Detect which cell encompasses the target text, then output its [x, y] center coordinate. 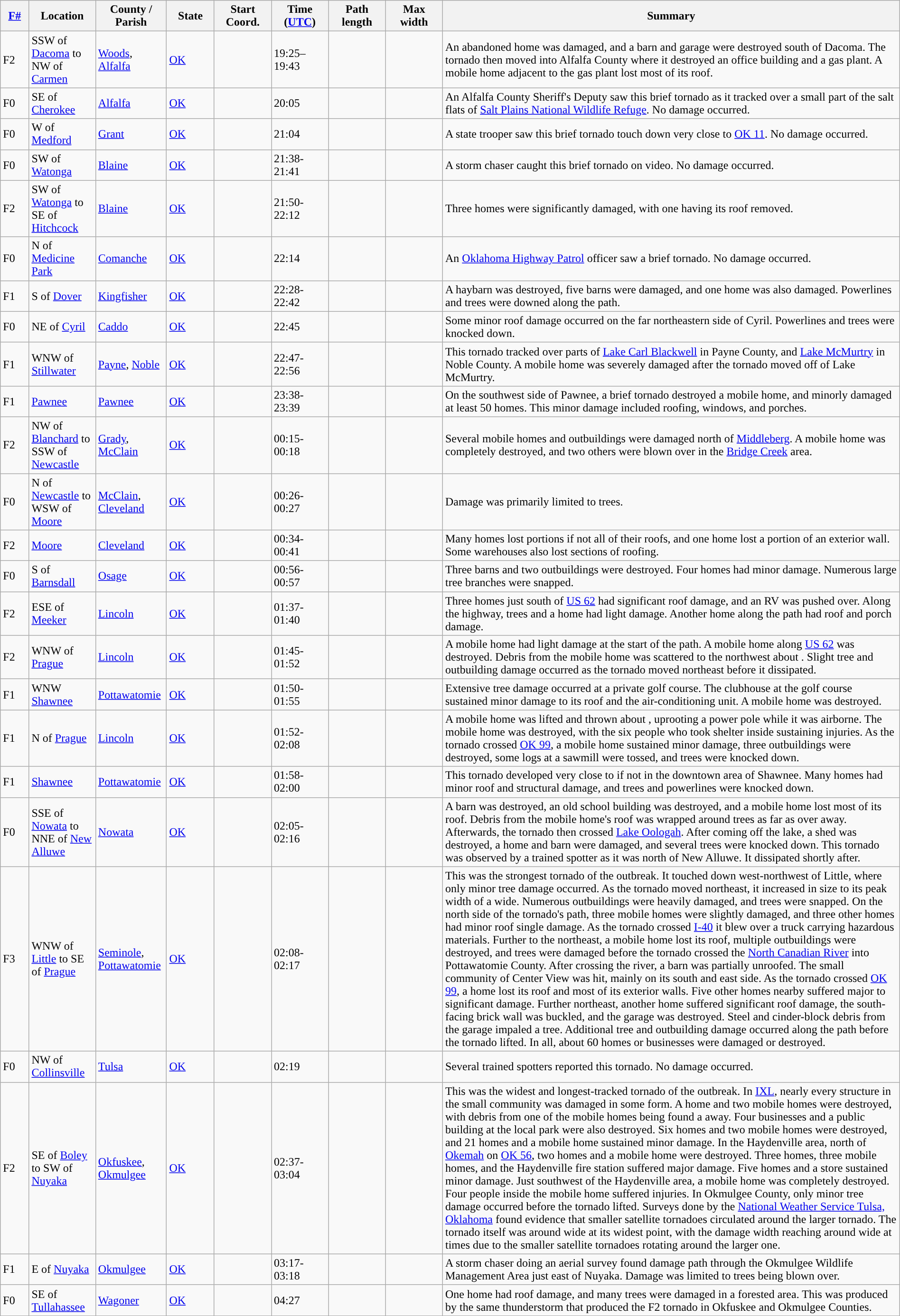
00:26-00:27 [300, 502]
Summary [671, 16]
SSE of Nowata to NNE of New Alluwe [62, 832]
WNW of Prague [62, 657]
Payne, Noble [131, 364]
WNW of Little to SE of Prague [62, 959]
F# [15, 16]
Some minor roof damage occurred on the far northeastern side of Cyril. Powerlines and trees were knocked down. [671, 327]
Kingfisher [131, 296]
Shawnee [62, 782]
S of Barnsdall [62, 576]
SE of Cherokee [62, 103]
WNW Shawnee [62, 695]
Cleveland [131, 546]
Wagoner [131, 1300]
Several trained spotters reported this tornado. No damage occurred. [671, 1067]
01:45-01:52 [300, 657]
Seminole, Pottawatomie [131, 959]
A storm chaser caught this brief tornado on video. No damage occurred. [671, 165]
SE of Boley to SW of Nuyaka [62, 1168]
County / Parish [131, 16]
21:38-21:41 [300, 165]
N of Medicine Park [62, 259]
21:50-22:12 [300, 209]
22:28-22:42 [300, 296]
Grant [131, 134]
An Oklahoma Highway Patrol officer saw a brief tornado. No damage occurred. [671, 259]
Okmulgee [131, 1269]
Comanche [131, 259]
22:47-22:56 [300, 364]
02:19 [300, 1067]
21:04 [300, 134]
WNW of Stillwater [62, 364]
00:56-00:57 [300, 576]
N of Prague [62, 738]
Grady, McClain [131, 445]
Caddo [131, 327]
Path length [357, 16]
01:37-01:40 [300, 614]
01:58-02:00 [300, 782]
Location [62, 16]
NW of Collinsville [62, 1067]
Many homes lost portions if not all of their roofs, and one home lost a portion of an exterior wall. Some warehouses also lost sections of roofing. [671, 546]
02:05-02:16 [300, 832]
NE of Cyril [62, 327]
N of Newcastle to WSW of Moore [62, 502]
E of Nuyaka [62, 1269]
Okfuskee, Okmulgee [131, 1168]
22:14 [300, 259]
Start Coord. [243, 16]
SE of Tullahassee [62, 1300]
01:52-02:08 [300, 738]
02:37-03:04 [300, 1168]
ESE of Meeker [62, 614]
20:05 [300, 103]
19:25–19:43 [300, 60]
Woods, Alfalfa [131, 60]
00:15-00:18 [300, 445]
S of Dover [62, 296]
00:34-00:41 [300, 546]
Three homes were significantly damaged, with one having its roof removed. [671, 209]
State [190, 16]
SW of Watonga to SE of Hitchcock [62, 209]
02:08-02:17 [300, 959]
23:38-23:39 [300, 401]
Alfalfa [131, 103]
F3 [15, 959]
A haybarn was destroyed, five barns were damaged, and one home was also damaged. Powerlines and trees were downed along the path. [671, 296]
Tulsa [131, 1067]
01:50-01:55 [300, 695]
McClain, Cleveland [131, 502]
Damage was primarily limited to trees. [671, 502]
W of Medford [62, 134]
NW of Blanchard to SSW of Newcastle [62, 445]
Moore [62, 546]
Three barns and two outbuildings were destroyed. Four homes had minor damage. Numerous large tree branches were snapped. [671, 576]
Nowata [131, 832]
Max width [414, 16]
Osage [131, 576]
22:45 [300, 327]
Time (UTC) [300, 16]
03:17-03:18 [300, 1269]
A state trooper saw this brief tornado touch down very close to OK 11. No damage occurred. [671, 134]
04:27 [300, 1300]
SSW of Dacoma to NW of Carmen [62, 60]
SW of Watonga [62, 165]
